Identify which cell holds the provided text, then report its [X, Y] central coordinate. 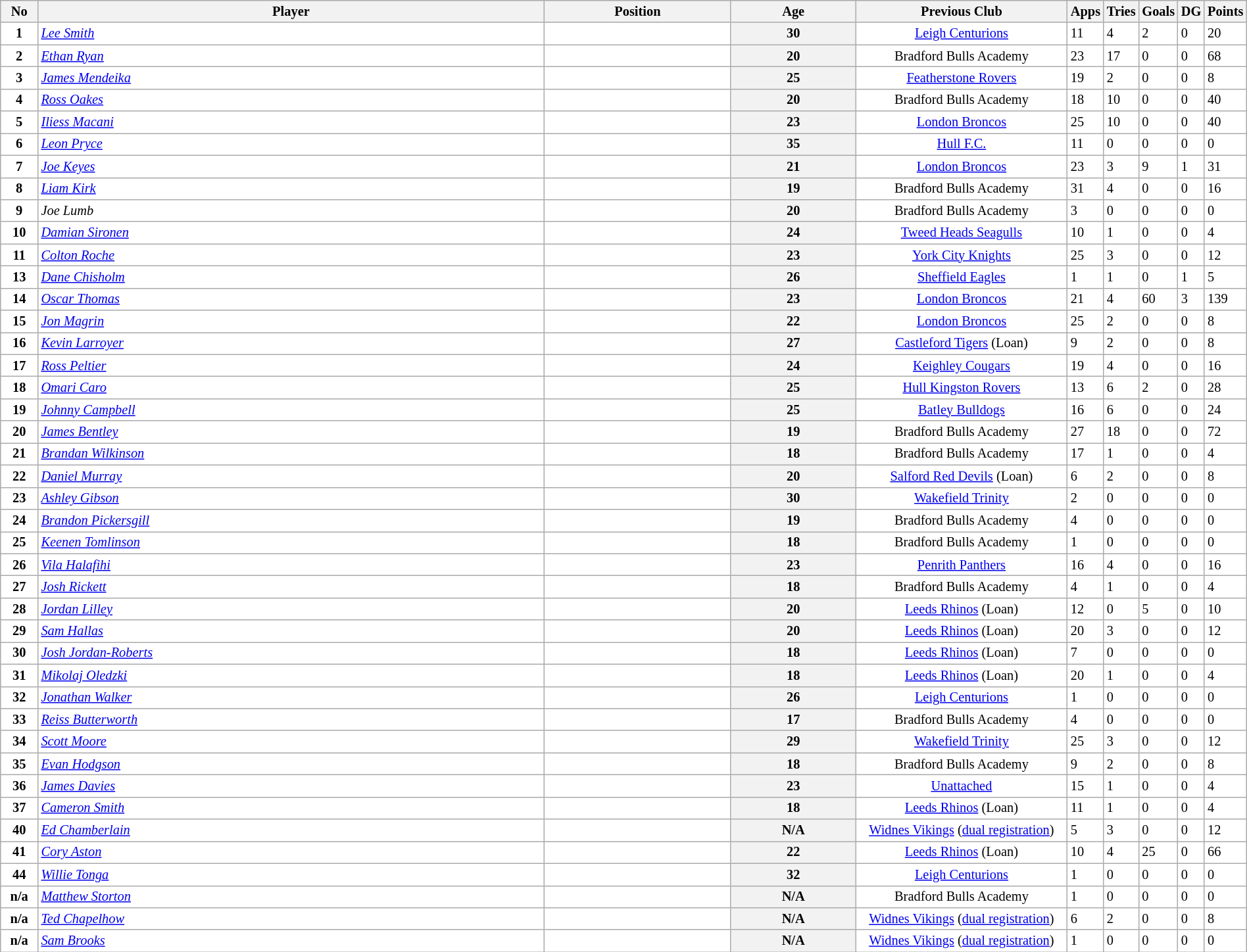
66 [1225, 852]
Apps [1085, 11]
139 [1225, 299]
James Bentley [291, 432]
68 [1225, 56]
Salford Red Devils (Loan) [962, 476]
Ted Chapelhow [291, 918]
Ross Oakes [291, 100]
Iliess Macani [291, 122]
Leon Pryce [291, 144]
Kevin Larroyer [291, 343]
DG [1191, 11]
41 [20, 852]
Keighley Cougars [962, 366]
Liam Kirk [291, 189]
Lee Smith [291, 34]
Josh Jordan-Roberts [291, 653]
Josh Rickett [291, 586]
Daniel Murray [291, 476]
Player [291, 11]
Reiss Butterworth [291, 719]
Colton Roche [291, 255]
James Davies [291, 786]
Castleford Tigers (Loan) [962, 343]
Willie Tonga [291, 874]
Goals [1158, 11]
Jordan Lilley [291, 609]
Cameron Smith [291, 808]
Ethan Ryan [291, 56]
Points [1225, 11]
Tweed Heads Seagulls [962, 233]
Tries [1121, 11]
James Mendeika [291, 78]
Joe Lumb [291, 210]
Previous Club [962, 11]
Batley Bulldogs [962, 410]
Hull F.C. [962, 144]
Sam Hallas [291, 631]
Mikolaj Oledzki [291, 675]
44 [20, 874]
Evan Hodgson [291, 764]
Jon Magrin [291, 321]
Sam Brooks [291, 941]
Featherstone Rovers [962, 78]
Scott Moore [291, 742]
Ashley Gibson [291, 498]
34 [20, 742]
37 [20, 808]
Brandon Pickersgill [291, 520]
Penrith Panthers [962, 565]
No [20, 11]
Damian Sironen [291, 233]
60 [1158, 299]
Jonathan Walker [291, 698]
Omari Caro [291, 387]
Vila Halafihi [291, 565]
York City Knights [962, 255]
72 [1225, 432]
Cory Aston [291, 852]
Ross Peltier [291, 366]
Ed Chamberlain [291, 830]
Hull Kingston Rovers [962, 387]
Dane Chisholm [291, 277]
Matthew Storton [291, 897]
Sheffield Eagles [962, 277]
14 [20, 299]
36 [20, 786]
Johnny Campbell [291, 410]
Oscar Thomas [291, 299]
Keenen Tomlinson [291, 542]
Age [793, 11]
Brandan Wilkinson [291, 454]
Joe Keyes [291, 166]
Position [637, 11]
Unattached [962, 786]
33 [20, 719]
